Pinpoint the cell where the given text exists, returning its [x, y] midpoint coordinate. 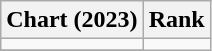
Chart (2023) [72, 20]
Rank [176, 20]
